Identify which cell holds the provided text, then report its [X, Y] central coordinate. 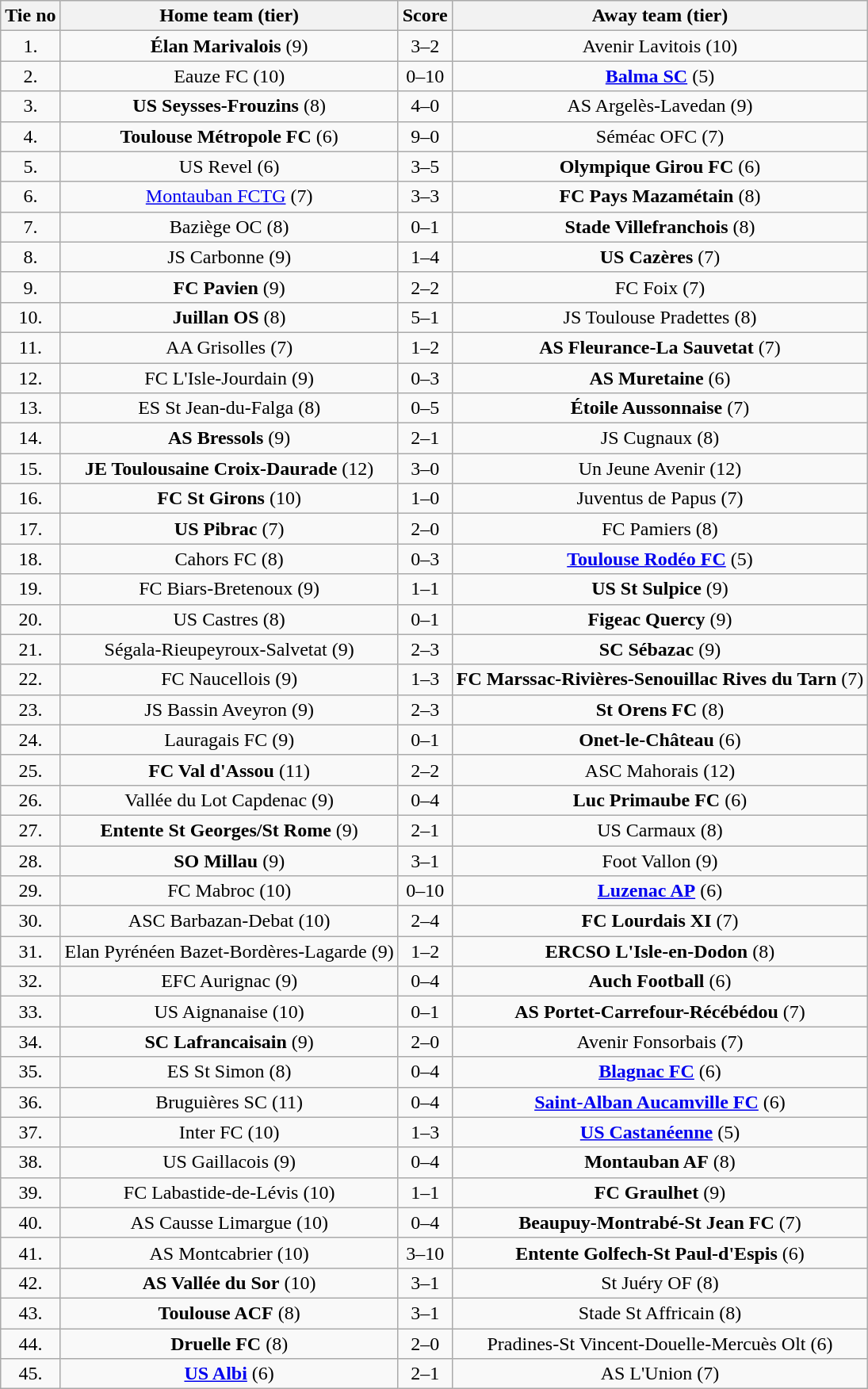
Montauban FCTG (7) [229, 197]
Figeac Quercy (9) [660, 619]
1–0 [425, 499]
FC Val d'Assou (11) [229, 770]
45. [30, 1374]
35. [30, 1072]
FC St Girons (10) [229, 499]
Avenir Fonsorbais (7) [660, 1042]
AS Argelès-Lavedan (9) [660, 106]
AS Causse Limargue (10) [229, 1223]
Stade St Affricain (8) [660, 1313]
Balma SC (5) [660, 76]
Saint-Alban Aucamville FC (6) [660, 1102]
Toulouse ACF (8) [229, 1313]
27. [30, 830]
14. [30, 438]
ES St Jean-du-Falga (8) [229, 408]
5. [30, 166]
SC Sébazac (9) [660, 649]
0–5 [425, 408]
US Pibrac (7) [229, 529]
16. [30, 499]
Avenir Lavitois (10) [660, 46]
9–0 [425, 136]
AS Muretaine (6) [660, 378]
43. [30, 1313]
EFC Aurignac (9) [229, 981]
Eauze FC (10) [229, 76]
Étoile Aussonnaise (7) [660, 408]
FC Pays Mazamétain (8) [660, 197]
19. [30, 589]
36. [30, 1102]
FC Biars-Bretenoux (9) [229, 589]
US Aignanaise (10) [229, 1012]
25. [30, 770]
1–4 [425, 257]
Lauragais FC (9) [229, 740]
JS Bassin Aveyron (9) [229, 710]
Tie no [30, 16]
Home team (tier) [229, 16]
JS Toulouse Pradettes (8) [660, 317]
Olympique Girou FC (6) [660, 166]
ERCSO L'Isle-en-Dodon (8) [660, 951]
AA Grisolles (7) [229, 347]
42. [30, 1283]
FC Marssac-Rivières-Senouillac Rives du Tarn (7) [660, 679]
7. [30, 227]
5–1 [425, 317]
FC Naucellois (9) [229, 679]
FC Foix (7) [660, 287]
Luzenac AP (6) [660, 891]
AS Montcabrier (10) [229, 1253]
FC Lourdais XI (7) [660, 921]
Auch Football (6) [660, 981]
Bruguières SC (11) [229, 1102]
Elan Pyrénéen Bazet-Bordères-Lagarde (9) [229, 951]
ASC Mahorais (12) [660, 770]
Away team (tier) [660, 16]
3–5 [425, 166]
18. [30, 559]
FC Graulhet (9) [660, 1192]
Juillan OS (8) [229, 317]
13. [30, 408]
11. [30, 347]
US Castres (8) [229, 619]
20. [30, 619]
Blagnac FC (6) [660, 1072]
Cahors FC (8) [229, 559]
39. [30, 1192]
Entente St Georges/St Rome (9) [229, 830]
US Gaillacois (9) [229, 1162]
23. [30, 710]
33. [30, 1012]
3–10 [425, 1253]
Toulouse Rodéo FC (5) [660, 559]
10. [30, 317]
AS Fleurance-La Sauvetat (7) [660, 347]
Pradines-St Vincent-Douelle-Mercuès Olt (6) [660, 1344]
6. [30, 197]
Stade Villefranchois (8) [660, 227]
28. [30, 860]
AS Vallée du Sor (10) [229, 1283]
31. [30, 951]
44. [30, 1344]
Ségala-Rieupeyroux-Salvetat (9) [229, 649]
2. [30, 76]
40. [30, 1223]
Baziège OC (8) [229, 227]
St Juéry OF (8) [660, 1283]
JE Toulousaine Croix-Daurade (12) [229, 469]
AS L'Union (7) [660, 1374]
JS Carbonne (9) [229, 257]
Luc Primaube FC (6) [660, 800]
26. [30, 800]
Vallée du Lot Capdenac (9) [229, 800]
17. [30, 529]
32. [30, 981]
Entente Golfech-St Paul-d'Espis (6) [660, 1253]
37. [30, 1132]
3–2 [425, 46]
Élan Marivalois (9) [229, 46]
Séméac OFC (7) [660, 136]
3. [30, 106]
Un Jeune Avenir (12) [660, 469]
US Seysses-Frouzins (8) [229, 106]
FC Pamiers (8) [660, 529]
4. [30, 136]
9. [30, 287]
JS Cugnaux (8) [660, 438]
Juventus de Papus (7) [660, 499]
Onet-le-Château (6) [660, 740]
US Cazères (7) [660, 257]
Inter FC (10) [229, 1132]
15. [30, 469]
2–4 [425, 921]
AS Portet-Carrefour-Récébédou (7) [660, 1012]
ASC Barbazan-Debat (10) [229, 921]
34. [30, 1042]
38. [30, 1162]
30. [30, 921]
Score [425, 16]
FC Pavien (9) [229, 287]
US Castanéenne (5) [660, 1132]
FC Mabroc (10) [229, 891]
US St Sulpice (9) [660, 589]
Beaupuy-Montrabé-St Jean FC (7) [660, 1223]
US Carmaux (8) [660, 830]
SC Lafrancaisain (9) [229, 1042]
AS Bressols (9) [229, 438]
FC L'Isle-Jourdain (9) [229, 378]
22. [30, 679]
Montauban AF (8) [660, 1162]
St Orens FC (8) [660, 710]
Foot Vallon (9) [660, 860]
3–3 [425, 197]
SO Millau (9) [229, 860]
24. [30, 740]
FC Labastide-de-Lévis (10) [229, 1192]
8. [30, 257]
21. [30, 649]
Druelle FC (8) [229, 1344]
29. [30, 891]
US Albi (6) [229, 1374]
1. [30, 46]
4–0 [425, 106]
12. [30, 378]
3–0 [425, 469]
41. [30, 1253]
Toulouse Métropole FC (6) [229, 136]
ES St Simon (8) [229, 1072]
US Revel (6) [229, 166]
